Locate the cell with the specified text and output its (x, y) center coordinate. 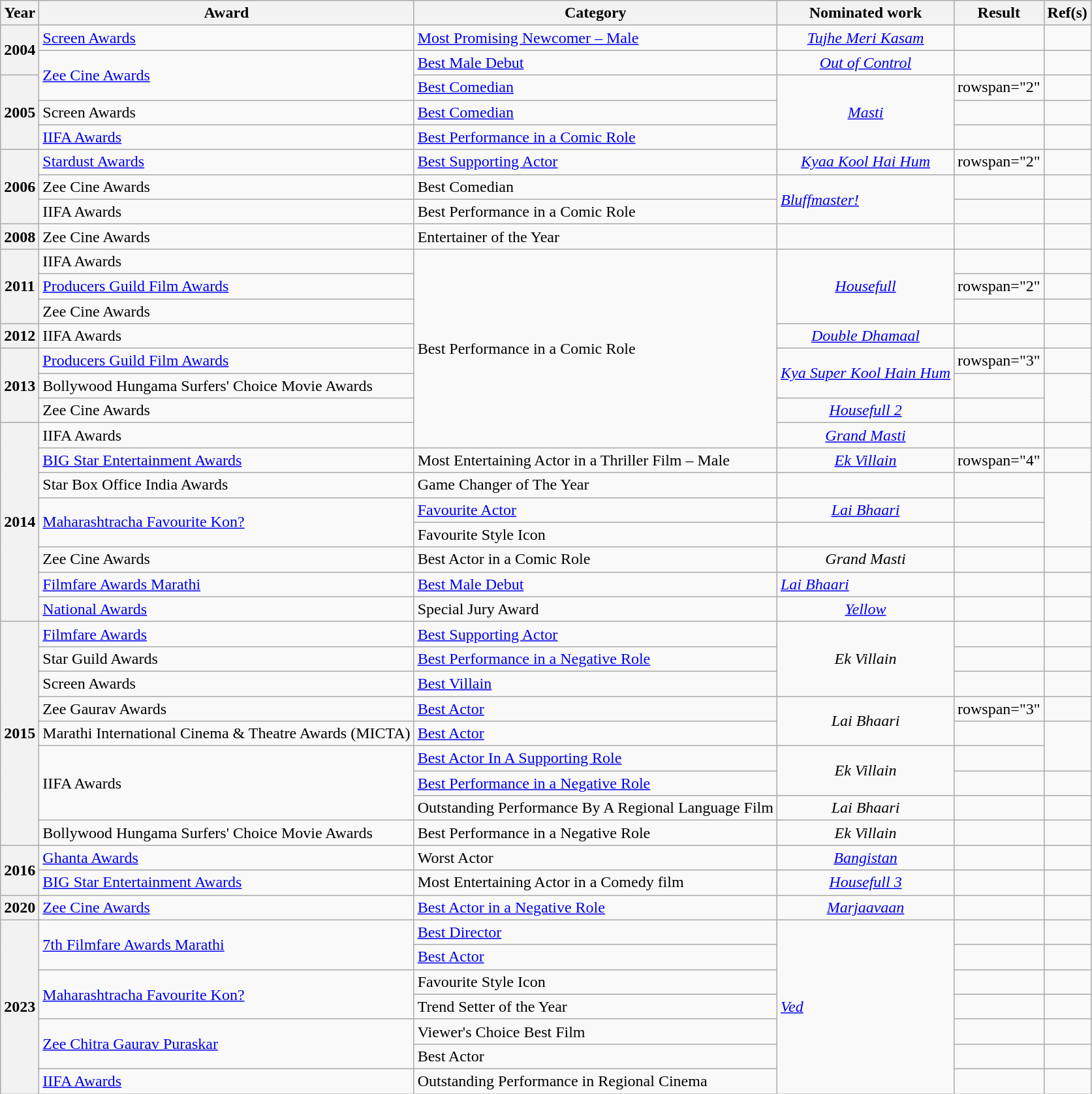
Star Guild Awards (226, 659)
Yellow (866, 609)
Special Jury Award (595, 609)
National Awards (226, 609)
rowspan="4" (999, 460)
Outstanding Performance in Regional Cinema (595, 1081)
Result (999, 13)
Housefull 3 (866, 883)
2004 (20, 50)
Stardust Awards (226, 162)
Ref(s) (1067, 13)
Marathi International Cinema & Theatre Awards (MICTA) (226, 734)
2011 (20, 286)
Out of Control (866, 63)
2013 (20, 386)
2023 (20, 1007)
Trend Setter of the Year (595, 1007)
Worst Actor (595, 858)
Best Villain (595, 683)
Star Box Office India Awards (226, 485)
Housefull 2 (866, 411)
Category (595, 13)
2008 (20, 236)
Bangistan (866, 858)
Bluffmaster! (866, 199)
Entertainer of the Year (595, 236)
Best Actor in a Negative Role (595, 907)
Filmfare Awards (226, 634)
Zee Gaurav Awards (226, 708)
2015 (20, 734)
7th Filmfare Awards Marathi (226, 945)
Ghanta Awards (226, 858)
2006 (20, 187)
Masti (866, 112)
Best Actor in a Comic Role (595, 559)
Favourite Actor (595, 510)
Outstanding Performance By A Regional Language Film (595, 808)
Best Actor In A Supporting Role (595, 758)
Viewer's Choice Best Film (595, 1031)
2012 (20, 336)
Filmfare Awards Marathi (226, 584)
2016 (20, 870)
Kyaa Kool Hai Hum (866, 162)
Zee Chitra Gaurav Puraskar (226, 1044)
Tujhe Meri Kasam (866, 38)
Year (20, 13)
Ved (866, 1007)
Award (226, 13)
Housefull (866, 286)
Nominated work (866, 13)
Kya Super Kool Hain Hum (866, 373)
Double Dhamaal (866, 336)
Most Promising Newcomer – Male (595, 38)
2005 (20, 112)
Most Entertaining Actor in a Thriller Film – Male (595, 460)
2014 (20, 522)
Game Changer of The Year (595, 485)
Most Entertaining Actor in a Comedy film (595, 883)
2020 (20, 907)
Best Director (595, 932)
Marjaavaan (866, 907)
